Capture the cell that displays the provided text and extract its [x, y] central coordinate. 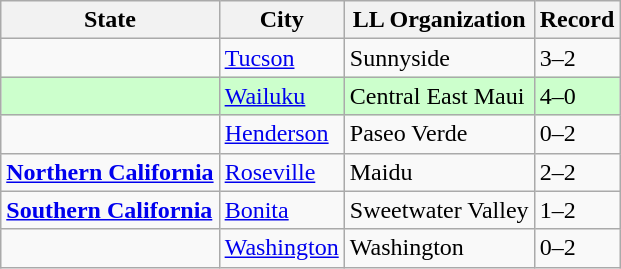
Central East Maui [439, 96]
2–2 [577, 172]
Maidu [439, 172]
Wailuku [282, 96]
Northern California [110, 172]
3–2 [577, 58]
State [110, 20]
Sunnyside [439, 58]
4–0 [577, 96]
Sweetwater Valley [439, 210]
Henderson [282, 134]
1–2 [577, 210]
Roseville [282, 172]
Tucson [282, 58]
Southern California [110, 210]
LL Organization [439, 20]
Record [577, 20]
Bonita [282, 210]
Paseo Verde [439, 134]
City [282, 20]
